From the cell containing the given text, extract its center point as (X, Y) coordinate. 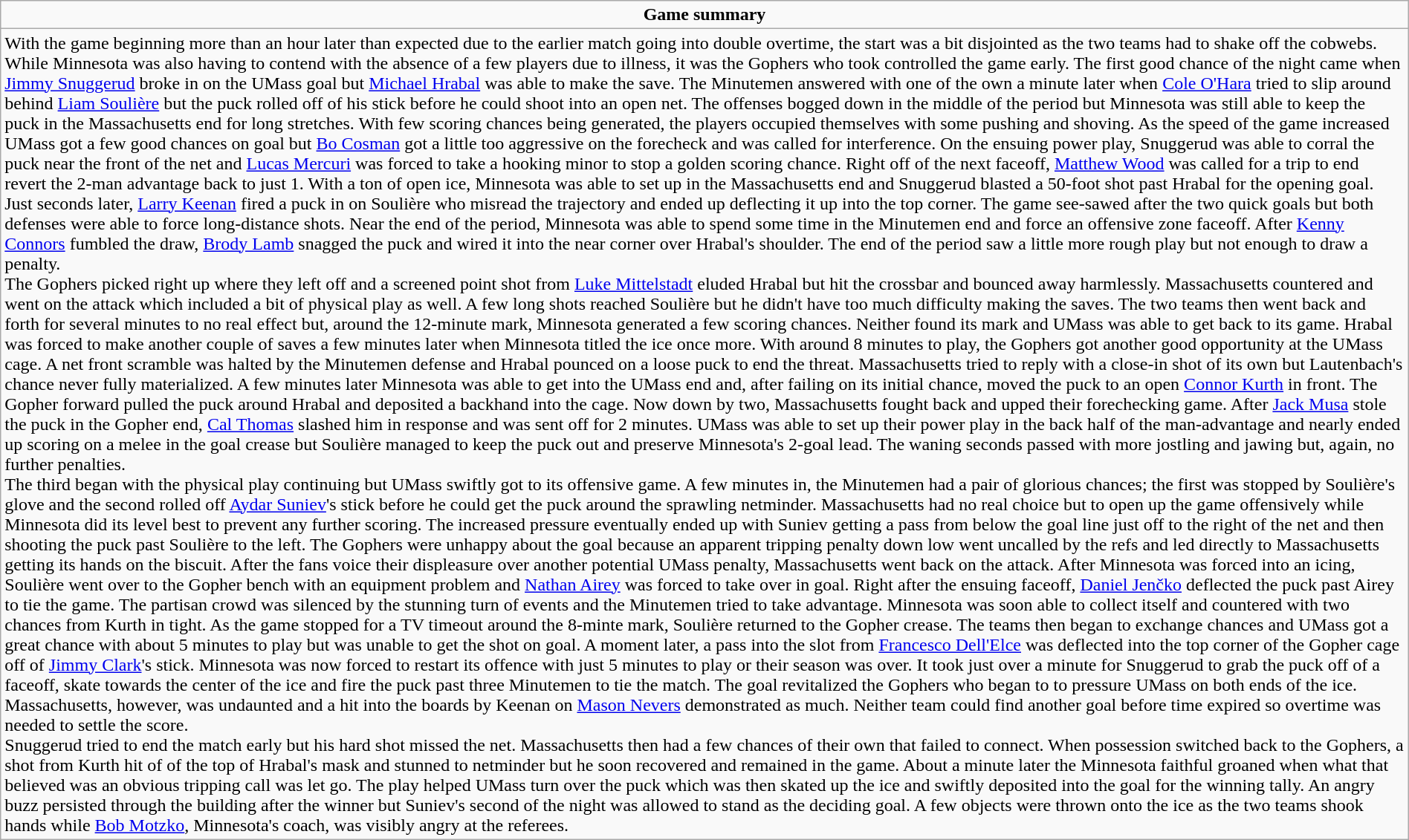
Game summary (704, 15)
